Find where the given text appears and provide that cell's center as (x, y) coordinate. 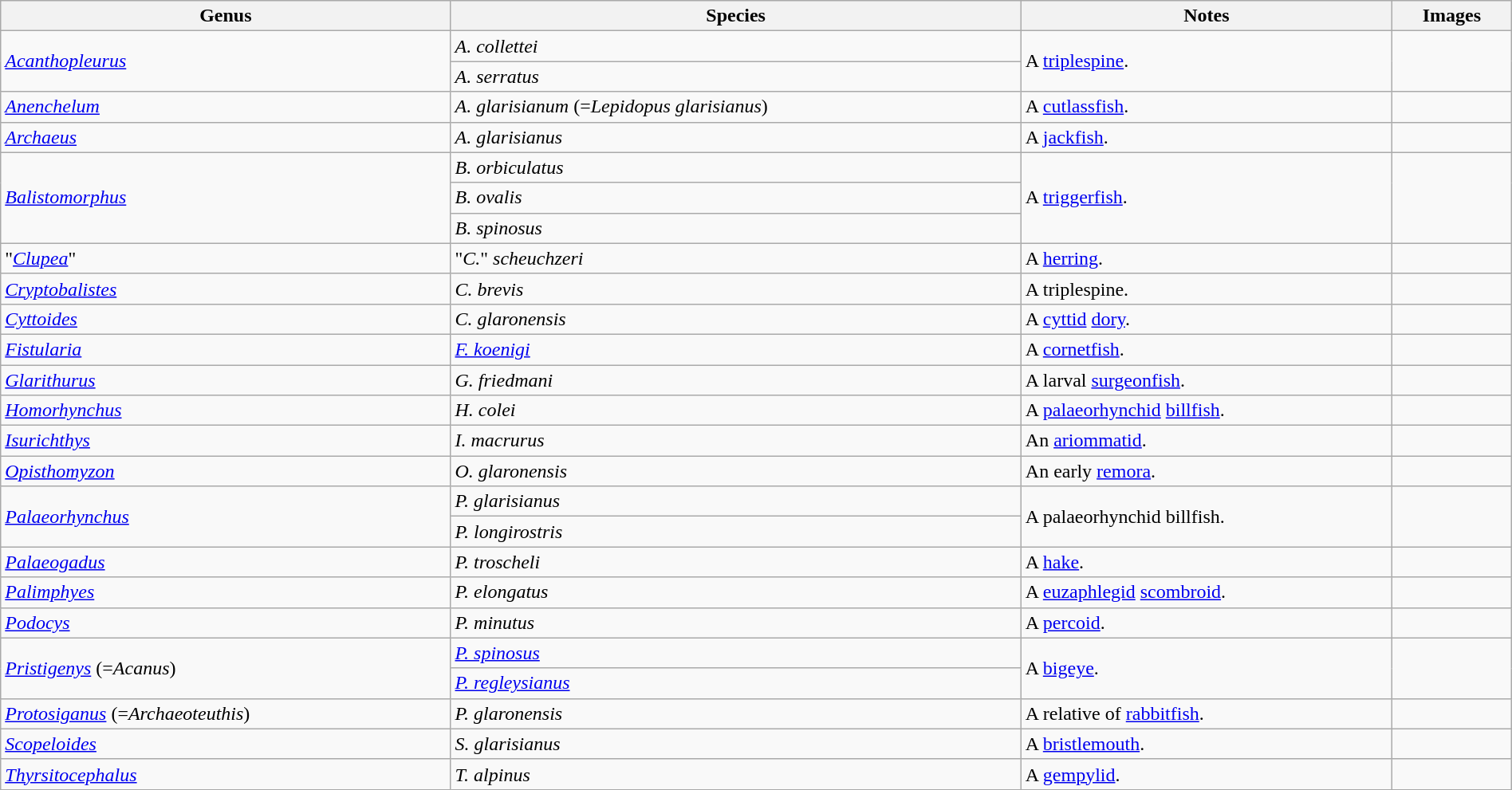
A percoid. (1206, 623)
P. longirostris (735, 532)
Protosiganus (=Archaeoteuthis) (226, 713)
A cyttid dory. (1206, 319)
C. brevis (735, 289)
P. troscheli (735, 562)
Palimphyes (226, 592)
Acanthopleurus (226, 61)
P. regleysianus (735, 683)
"Clupea" (226, 258)
Genus (226, 16)
An early remora. (1206, 471)
A relative of rabbitfish. (1206, 713)
A cornetfish. (1206, 349)
Palaeorhynchus (226, 517)
A. collettei (735, 46)
H. colei (735, 411)
A. glarisianus (735, 137)
Palaeogadus (226, 562)
Fistularia (226, 349)
Notes (1206, 16)
A herring. (1206, 258)
A bigeye. (1206, 668)
B. spinosus (735, 228)
F. koenigi (735, 349)
G. friedmani (735, 380)
Glarithurus (226, 380)
Anenchelum (226, 107)
I. macrurus (735, 441)
A jackfish. (1206, 137)
Archaeus (226, 137)
P. spinosus (735, 653)
Cryptobalistes (226, 289)
Pristigenys (=Acanus) (226, 668)
O. glaronensis (735, 471)
P. elongatus (735, 592)
"C." scheuchzeri (735, 258)
A bristlemouth. (1206, 744)
S. glarisianus (735, 744)
A triggerfish. (1206, 198)
A larval surgeonfish. (1206, 380)
Images (1452, 16)
Thyrsitocephalus (226, 774)
Podocys (226, 623)
B. orbiculatus (735, 167)
Opisthomyzon (226, 471)
A hake. (1206, 562)
An ariommatid. (1206, 441)
P. glarisianus (735, 501)
P. glaronensis (735, 713)
Homorhynchus (226, 411)
A. glarisianum (=Lepidopus glarisianus) (735, 107)
Isurichthys (226, 441)
Species (735, 16)
T. alpinus (735, 774)
Cyttoides (226, 319)
A gempylid. (1206, 774)
A. serratus (735, 77)
A euzaphlegid scombroid. (1206, 592)
C. glaronensis (735, 319)
B. ovalis (735, 198)
Balistomorphus (226, 198)
A cutlassfish. (1206, 107)
Scopeloides (226, 744)
P. minutus (735, 623)
